From the cell containing the given text, extract its center point as [x, y] coordinate. 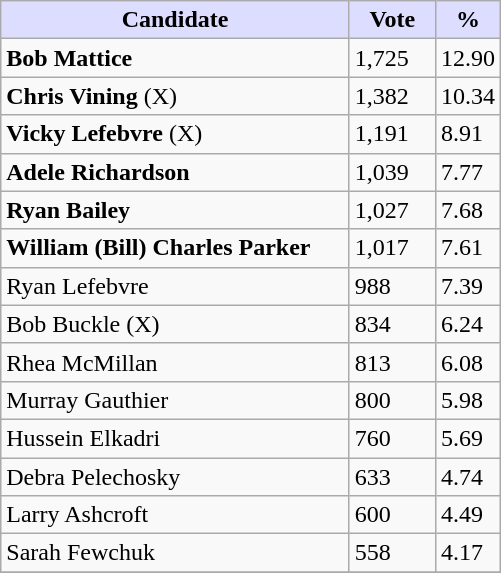
Chris Vining (X) [176, 96]
Debra Pelechosky [176, 477]
Vicky Lefebvre (X) [176, 134]
Larry Ashcroft [176, 515]
1,725 [392, 58]
Rhea McMillan [176, 362]
% [468, 20]
Bob Mattice [176, 58]
633 [392, 477]
12.90 [468, 58]
Ryan Lefebvre [176, 286]
1,017 [392, 248]
1,027 [392, 210]
813 [392, 362]
8.91 [468, 134]
760 [392, 438]
Adele Richardson [176, 172]
4.74 [468, 477]
7.68 [468, 210]
7.77 [468, 172]
7.61 [468, 248]
600 [392, 515]
1,191 [392, 134]
Hussein Elkadri [176, 438]
Sarah Fewchuk [176, 553]
558 [392, 553]
5.98 [468, 400]
1,039 [392, 172]
4.17 [468, 553]
988 [392, 286]
5.69 [468, 438]
10.34 [468, 96]
4.49 [468, 515]
800 [392, 400]
Vote [392, 20]
Murray Gauthier [176, 400]
Candidate [176, 20]
7.39 [468, 286]
1,382 [392, 96]
William (Bill) Charles Parker [176, 248]
Bob Buckle (X) [176, 324]
6.08 [468, 362]
Ryan Bailey [176, 210]
834 [392, 324]
6.24 [468, 324]
